Identify which cell holds the provided text, then report its [x, y] central coordinate. 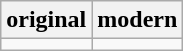
modern [138, 20]
original [46, 20]
